Provide the [x, y] coordinate of the cell's center where the given text is located.  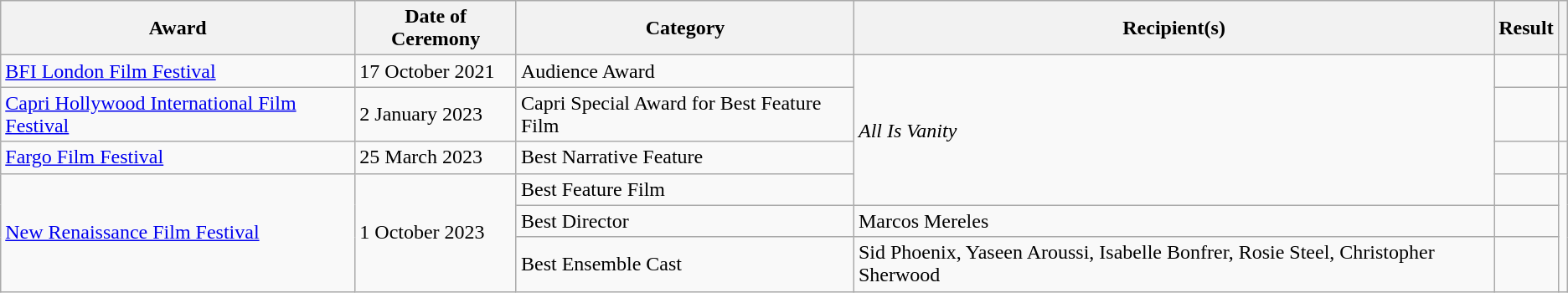
Marcos Mereles [1173, 221]
Best Director [685, 221]
BFI London Film Festival [178, 71]
Best Feature Film [685, 189]
Recipient(s) [1173, 28]
All Is Vanity [1173, 131]
1 October 2023 [436, 233]
Date of Ceremony [436, 28]
17 October 2021 [436, 71]
Audience Award [685, 71]
25 March 2023 [436, 157]
Result [1526, 28]
New Renaissance Film Festival [178, 233]
Best Narrative Feature [685, 157]
Sid Phoenix, Yaseen Aroussi, Isabelle Bonfrer, Rosie Steel, Christopher Sherwood [1173, 265]
Category [685, 28]
Capri Special Award for Best Feature Film [685, 114]
Fargo Film Festival [178, 157]
Capri Hollywood International Film Festival [178, 114]
2 January 2023 [436, 114]
Award [178, 28]
Best Ensemble Cast [685, 265]
